Locate the cell with the specified text and output its (x, y) center coordinate. 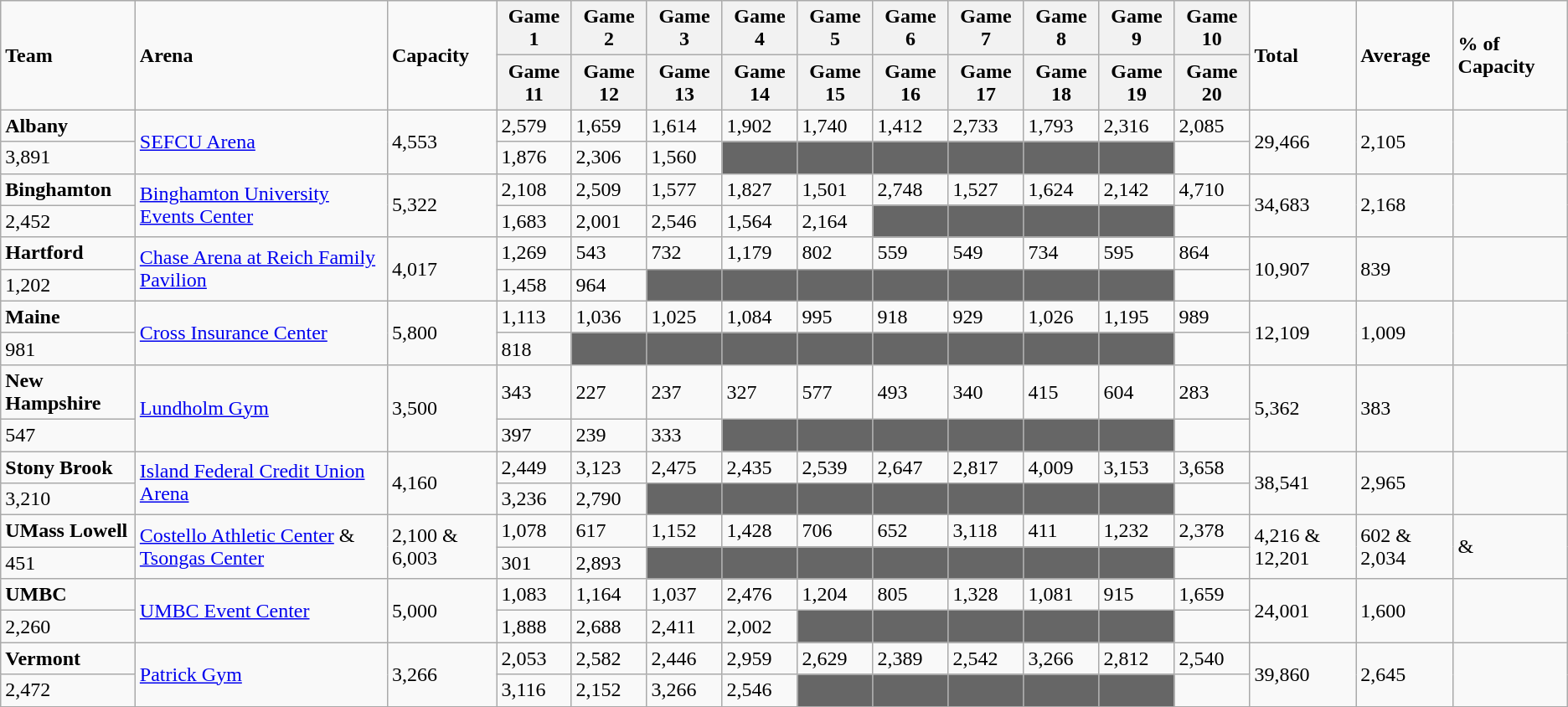
340 (986, 392)
818 (534, 348)
2,435 (760, 467)
2,085 (1212, 126)
Cross Insurance Center (261, 333)
3,891 (69, 157)
1,081 (1061, 595)
2,108 (534, 189)
4,017 (441, 269)
UMBC (69, 595)
Game 9 (1137, 28)
1,683 (534, 221)
617 (609, 531)
2,959 (760, 658)
Game 10 (1212, 28)
802 (835, 253)
5,322 (441, 205)
Game 11 (534, 82)
2,378 (1212, 531)
Island Federal Credit Union Arena (261, 483)
397 (534, 435)
411 (1061, 531)
1,025 (684, 317)
Game 5 (835, 28)
Game 6 (910, 28)
4,009 (1061, 467)
2,688 (609, 627)
327 (760, 392)
Costello Athletic Center & Tsongas Center (261, 547)
2,645 (1405, 674)
New Hampshire (69, 392)
Game 3 (684, 28)
Game 15 (835, 82)
3,210 (69, 499)
543 (609, 253)
Binghamton (69, 189)
2,411 (684, 627)
1,577 (684, 189)
Team (69, 55)
Game 20 (1212, 82)
1,179 (760, 253)
1,560 (684, 157)
1,876 (534, 157)
915 (1137, 595)
2,733 (986, 126)
& (1510, 547)
2,965 (1405, 483)
1,232 (1137, 531)
1,083 (534, 595)
732 (684, 253)
493 (910, 392)
Game 4 (760, 28)
Game 18 (1061, 82)
Game 2 (609, 28)
706 (835, 531)
Capacity (441, 55)
5,800 (441, 333)
2,893 (609, 563)
2,817 (986, 467)
451 (69, 563)
Game 17 (986, 82)
Game 19 (1137, 82)
1,740 (835, 126)
1,036 (609, 317)
237 (684, 392)
Chase Arena at Reich Family Pavilion (261, 269)
12,109 (1303, 333)
1,827 (760, 189)
734 (1061, 253)
2,446 (684, 658)
Total (1303, 55)
1,624 (1061, 189)
547 (69, 435)
Vermont (69, 658)
Game 14 (760, 82)
Lundholm Gym (261, 407)
227 (609, 392)
2,260 (69, 627)
805 (910, 595)
864 (1212, 253)
1,164 (609, 595)
Albany (69, 126)
1,204 (835, 595)
3,658 (1212, 467)
383 (1405, 407)
Average (1405, 55)
549 (986, 253)
839 (1405, 269)
Game 1 (534, 28)
239 (609, 435)
2,579 (534, 126)
2,316 (1137, 126)
Arena (261, 55)
2,452 (69, 221)
38,541 (1303, 483)
1,152 (684, 531)
4,160 (441, 483)
989 (1212, 317)
964 (609, 285)
1,026 (1061, 317)
1,113 (534, 317)
1,888 (534, 627)
2,647 (910, 467)
1,428 (760, 531)
2,539 (835, 467)
2,142 (1137, 189)
595 (1137, 253)
918 (910, 317)
5,000 (441, 611)
995 (835, 317)
39,860 (1303, 674)
34,683 (1303, 205)
2,540 (1212, 658)
Maine (69, 317)
1,328 (986, 595)
4,216 & 12,201 (1303, 547)
343 (534, 392)
1,084 (760, 317)
2,475 (684, 467)
929 (986, 317)
1,009 (1405, 333)
604 (1137, 392)
3,236 (534, 499)
Game 8 (1061, 28)
10,907 (1303, 269)
3,153 (1137, 467)
1,458 (534, 285)
602 & 2,034 (1405, 547)
981 (69, 348)
2,582 (609, 658)
4,710 (1212, 189)
2,629 (835, 658)
1,412 (910, 126)
Game 16 (910, 82)
2,100 & 6,003 (441, 547)
2,164 (835, 221)
1,614 (684, 126)
2,812 (1137, 658)
2,748 (910, 189)
1,501 (835, 189)
1,600 (1405, 611)
3,123 (609, 467)
4,553 (441, 142)
3,116 (534, 690)
SEFCU Arena (261, 142)
415 (1061, 392)
Game 7 (986, 28)
1,037 (684, 595)
Game 12 (609, 82)
29,466 (1303, 142)
1,202 (69, 285)
1,902 (760, 126)
3,118 (986, 531)
UMBC Event Center (261, 611)
2,790 (609, 499)
2,168 (1405, 205)
2,053 (534, 658)
2,105 (1405, 142)
1,527 (986, 189)
Stony Brook (69, 467)
1,078 (534, 531)
2,542 (986, 658)
Patrick Gym (261, 674)
301 (534, 563)
2,152 (609, 690)
2,389 (910, 658)
1,269 (534, 253)
UMass Lowell (69, 531)
1,564 (760, 221)
Game 13 (684, 82)
2,306 (609, 157)
5,362 (1303, 407)
2,002 (760, 627)
Binghamton University Events Center (261, 205)
2,472 (69, 690)
% of Capacity (1510, 55)
2,509 (609, 189)
2,476 (760, 595)
24,001 (1303, 611)
3,500 (441, 407)
Hartford (69, 253)
283 (1212, 392)
1,195 (1137, 317)
2,001 (609, 221)
333 (684, 435)
1,793 (1061, 126)
559 (910, 253)
652 (910, 531)
577 (835, 392)
2,449 (534, 467)
